For the text-containing cell, return its midpoint in (X, Y) coordinate format. 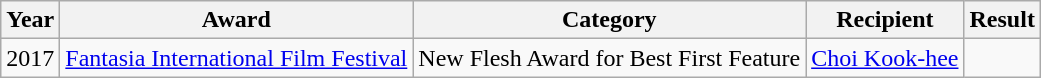
Category (610, 20)
Year (30, 20)
Recipient (885, 20)
Fantasia International Film Festival (236, 58)
2017 (30, 58)
Award (236, 20)
New Flesh Award for Best First Feature (610, 58)
Choi Kook-hee (885, 58)
Result (1002, 20)
